Return [X, Y] of the center of cell containing provided text 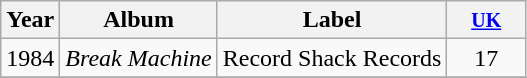
1984 [30, 58]
Album [138, 20]
17 [486, 58]
UK [486, 20]
Break Machine [138, 58]
Record Shack Records [332, 58]
Label [332, 20]
Year [30, 20]
